Capture the cell that displays the provided text and extract its [x, y] central coordinate. 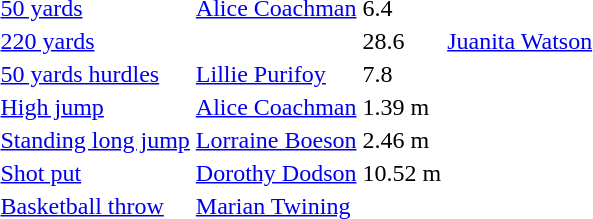
10.52 m [402, 173]
2.46 m [402, 140]
Lillie Purifoy [276, 74]
7.8 [402, 74]
Lorraine Boeson [276, 140]
1.39 m [402, 107]
Alice Coachman [276, 107]
Dorothy Dodson [276, 173]
28.6 [402, 41]
